Determine the (x, y) coordinate at the center of the cell enclosing the given text.  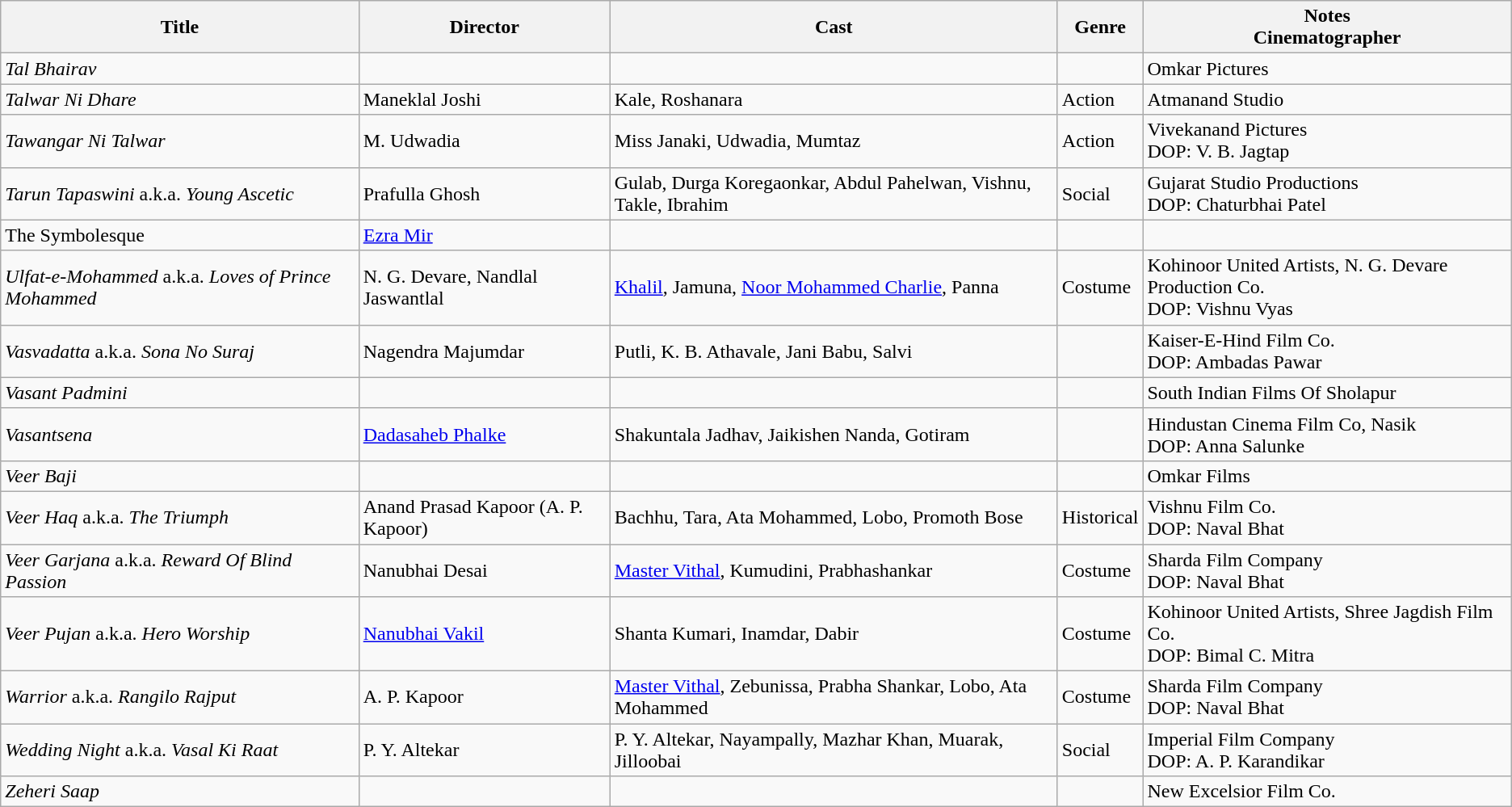
Veer Garjana a.k.a. Reward Of Blind Passion (179, 570)
Omkar Pictures (1327, 69)
Maneklal Joshi (485, 99)
Warrior a.k.a. Rangilo Rajput (179, 698)
Tal Bhairav (179, 69)
Master Vithal, Zebunissa, Prabha Shankar, Lobo, Ata Mohammed (834, 698)
Imperial Film CompanyDOP: A. P. Karandikar (1327, 750)
Director (485, 27)
Omkar Films (1327, 476)
N. G. Devare, Nandlal Jaswantlal (485, 288)
Tawangar Ni Talwar (179, 141)
Vasvadatta a.k.a. Sona No Suraj (179, 351)
Tarun Tapaswini a.k.a. Young Ascetic (179, 194)
Vasantsena (179, 435)
Cast (834, 27)
Title (179, 27)
Anand Prasad Kapoor (A. P. Kapoor) (485, 517)
Shakuntala Jadhav, Jaikishen Nanda, Gotiram (834, 435)
Vishnu Film Co. DOP: Naval Bhat (1327, 517)
Veer Baji (179, 476)
Bachhu, Tara, Ata Mohammed, Lobo, Promoth Bose (834, 517)
South Indian Films Of Sholapur (1327, 393)
Nagendra Majumdar (485, 351)
Miss Janaki, Udwadia, Mumtaz (834, 141)
Khalil, Jamuna, Noor Mohammed Charlie, Panna (834, 288)
Kohinoor United Artists, Shree Jagdish Film Co. DOP: Bimal C. Mitra (1327, 634)
Gulab, Durga Koregaonkar, Abdul Pahelwan, Vishnu, Takle, Ibrahim (834, 194)
M. Udwadia (485, 141)
NotesCinematographer (1327, 27)
Prafulla Ghosh (485, 194)
Kale, Roshanara (834, 99)
P. Y. Altekar (485, 750)
Historical (1100, 517)
Vivekanand PicturesDOP: V. B. Jagtap (1327, 141)
New Excelsior Film Co. (1327, 792)
Ulfat-e-Mohammed a.k.a. Loves of Prince Mohammed (179, 288)
A. P. Kapoor (485, 698)
Shanta Kumari, Inamdar, Dabir (834, 634)
Kaiser-E-Hind Film Co. DOP: Ambadas Pawar (1327, 351)
Nanubhai Desai (485, 570)
P. Y. Altekar, Nayampally, Mazhar Khan, Muarak, Jilloobai (834, 750)
Talwar Ni Dhare (179, 99)
Kohinoor United Artists, N. G. Devare Production Co. DOP: Vishnu Vyas (1327, 288)
Nanubhai Vakil (485, 634)
The Symbolesque (179, 235)
Zeheri Saap (179, 792)
Veer Pujan a.k.a. Hero Worship (179, 634)
Veer Haq a.k.a. The Triumph (179, 517)
Atmanand Studio (1327, 99)
Vasant Padmini (179, 393)
Master Vithal, Kumudini, Prabhashankar (834, 570)
Gujarat Studio ProductionsDOP: Chaturbhai Patel (1327, 194)
Ezra Mir (485, 235)
Genre (1100, 27)
Dadasaheb Phalke (485, 435)
Putli, K. B. Athavale, Jani Babu, Salvi (834, 351)
Hindustan Cinema Film Co, NasikDOP: Anna Salunke (1327, 435)
Wedding Night a.k.a. Vasal Ki Raat (179, 750)
